Determine the (X, Y) coordinate at the center of the cell enclosing the given text.  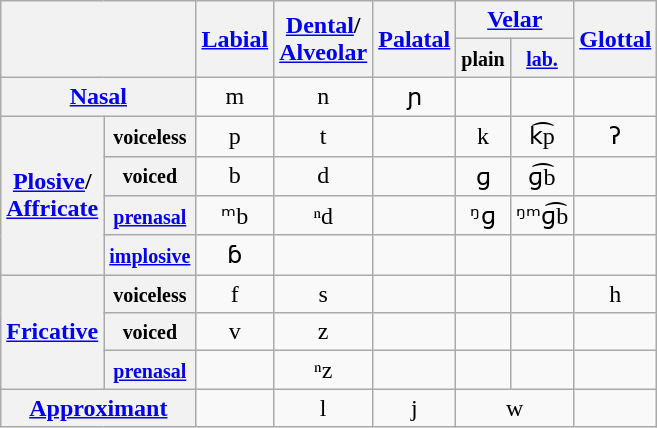
plain (483, 58)
h (616, 294)
l (324, 408)
ɓ (235, 255)
d (324, 176)
t (324, 136)
k͡p (542, 136)
Palatal (414, 39)
ʔ (616, 136)
Approximant (98, 408)
Fricative (52, 332)
p (235, 136)
Velar (515, 20)
Nasal (98, 97)
ᵑɡ (483, 216)
ᵐb (235, 216)
w (515, 408)
lab. (542, 58)
b (235, 176)
ⁿz (324, 370)
f (235, 294)
j (414, 408)
ɲ (414, 97)
v (235, 332)
n (324, 97)
Dental/Alveolar (324, 39)
k (483, 136)
m (235, 97)
Glottal (616, 39)
ɡ͡b (542, 176)
ⁿd (324, 216)
z (324, 332)
implosive (150, 255)
Plosive/Affricate (52, 195)
ɡ (483, 176)
s (324, 294)
Labial (235, 39)
ᵑᵐɡ͡b (542, 216)
